Output the [x, y] coordinate of the center of the cell containing the given text.  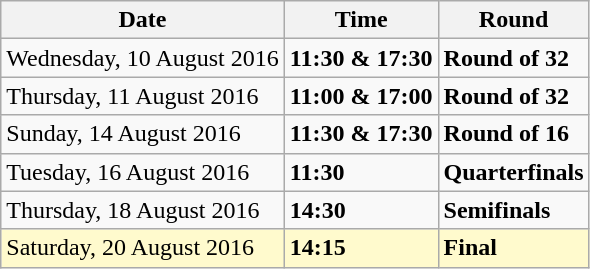
Saturday, 20 August 2016 [143, 248]
Date [143, 20]
Time [361, 20]
Wednesday, 10 August 2016 [143, 58]
14:30 [361, 210]
Thursday, 11 August 2016 [143, 96]
11:00 & 17:00 [361, 96]
14:15 [361, 248]
Thursday, 18 August 2016 [143, 210]
Quarterfinals [514, 172]
Round [514, 20]
Tuesday, 16 August 2016 [143, 172]
Semifinals [514, 210]
11:30 [361, 172]
Sunday, 14 August 2016 [143, 134]
Round of 16 [514, 134]
Final [514, 248]
